Return (X, Y) of the center of cell containing provided text 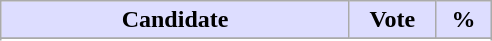
Candidate (176, 20)
Vote (392, 20)
% (463, 20)
